Detect which cell encompasses the target text, then output its (X, Y) center coordinate. 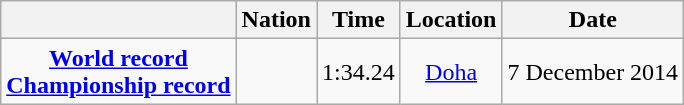
7 December 2014 (593, 72)
Date (593, 20)
World recordChampionship record (118, 72)
1:34.24 (358, 72)
Nation (276, 20)
Time (358, 20)
Doha (451, 72)
Location (451, 20)
